Detect which cell encompasses the target text, then output its (X, Y) center coordinate. 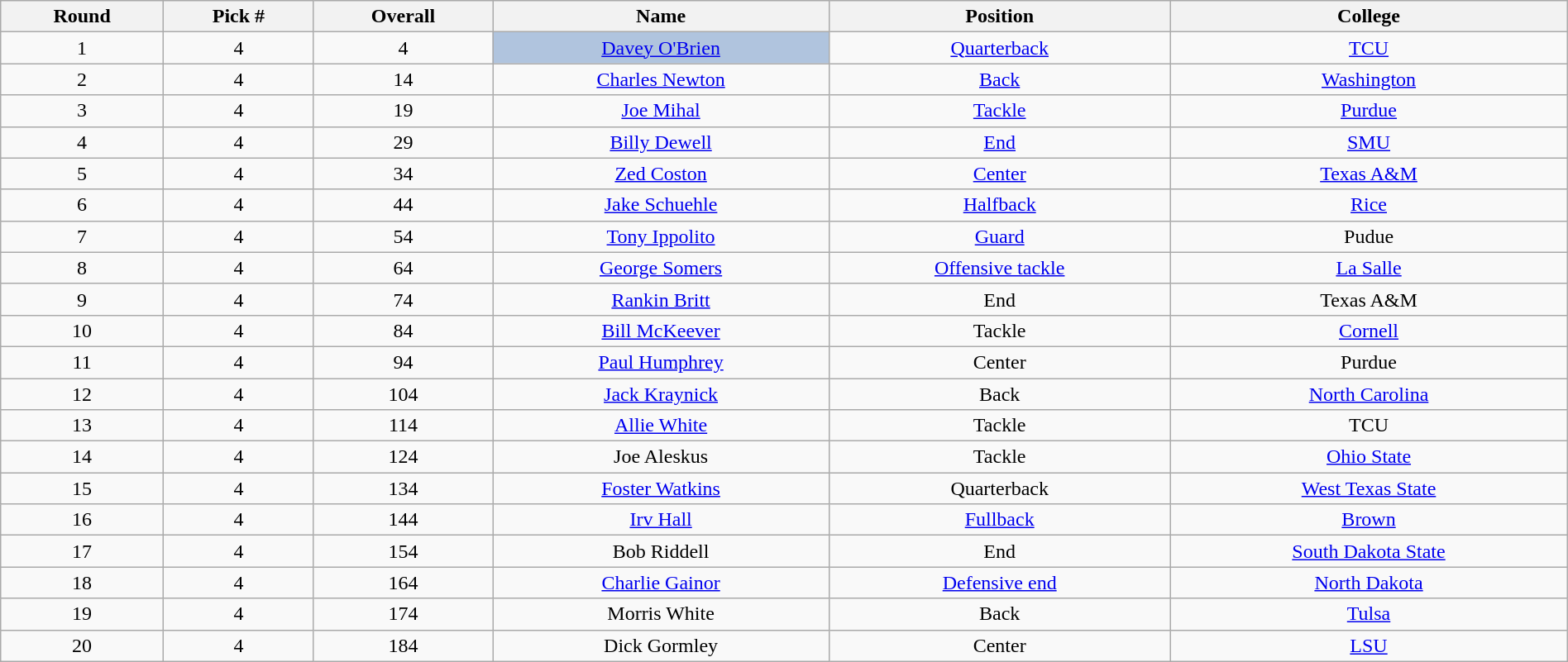
15 (83, 488)
Zed Coston (662, 174)
20 (83, 645)
34 (403, 174)
Defensive end (1000, 583)
13 (83, 426)
La Salle (1369, 268)
124 (403, 457)
Irv Hall (662, 520)
Morris White (662, 614)
Pudue (1369, 236)
Paul Humphrey (662, 362)
134 (403, 488)
9 (83, 299)
184 (403, 645)
17 (83, 551)
Washington (1369, 79)
8 (83, 268)
114 (403, 426)
Davey O'Brien (662, 48)
Rice (1369, 205)
West Texas State (1369, 488)
George Somers (662, 268)
Billy Dewell (662, 142)
College (1369, 17)
164 (403, 583)
Name (662, 17)
Bill McKeever (662, 331)
Rankin Britt (662, 299)
Joe Mihal (662, 111)
Pick # (238, 17)
18 (83, 583)
94 (403, 362)
154 (403, 551)
12 (83, 394)
2 (83, 79)
10 (83, 331)
Foster Watkins (662, 488)
1 (83, 48)
Overall (403, 17)
Offensive tackle (1000, 268)
3 (83, 111)
Bob Riddell (662, 551)
Charlie Gainor (662, 583)
Brown (1369, 520)
Tony Ippolito (662, 236)
Allie White (662, 426)
Jake Schuehle (662, 205)
Charles Newton (662, 79)
North Dakota (1369, 583)
104 (403, 394)
SMU (1369, 142)
Position (1000, 17)
7 (83, 236)
Joe Aleskus (662, 457)
Jack Kraynick (662, 394)
11 (83, 362)
84 (403, 331)
54 (403, 236)
74 (403, 299)
174 (403, 614)
Round (83, 17)
Tulsa (1369, 614)
North Carolina (1369, 394)
Halfback (1000, 205)
144 (403, 520)
44 (403, 205)
64 (403, 268)
Cornell (1369, 331)
16 (83, 520)
LSU (1369, 645)
29 (403, 142)
Ohio State (1369, 457)
South Dakota State (1369, 551)
Guard (1000, 236)
Fullback (1000, 520)
6 (83, 205)
Dick Gormley (662, 645)
5 (83, 174)
